Return the (x, y) coordinate for the center point of the cell that contains the specified text.  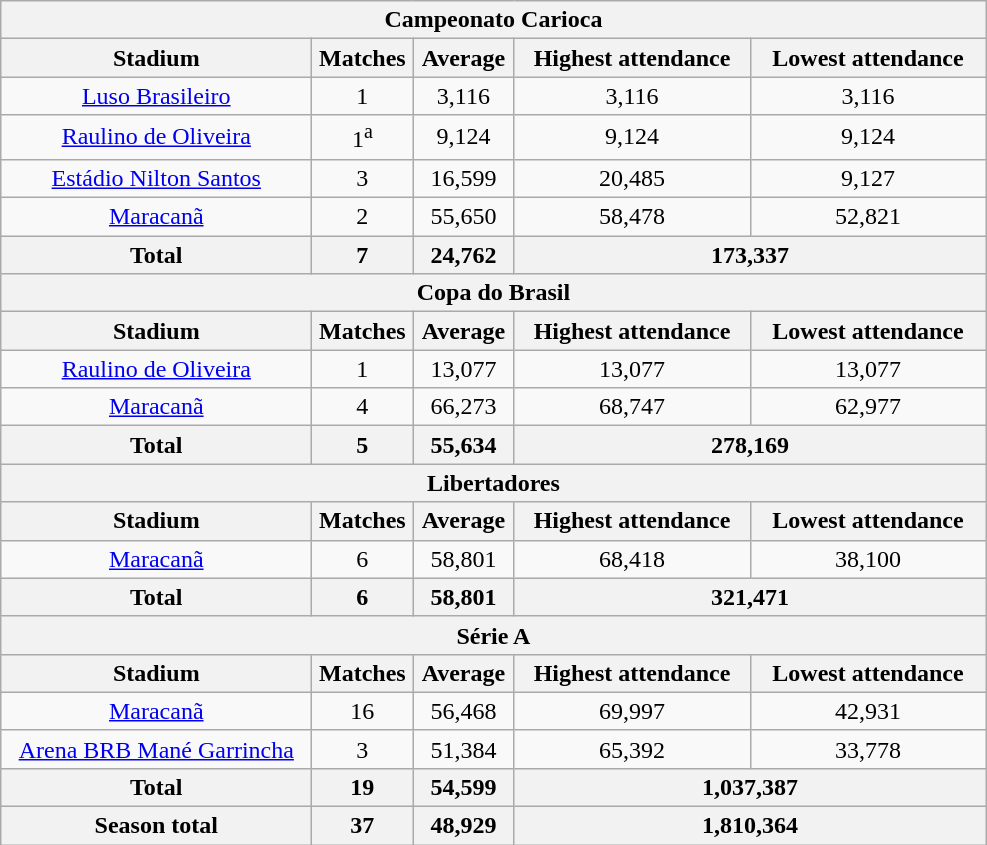
Arena BRB Mané Garrincha (156, 749)
Luso Brasileiro (156, 96)
4 (362, 407)
24,762 (464, 255)
Copa do Brasil (494, 293)
68,418 (632, 559)
173,337 (750, 255)
1,810,364 (750, 826)
9,127 (868, 178)
Estádio Nilton Santos (156, 178)
1a (362, 138)
16 (362, 711)
66,273 (464, 407)
33,778 (868, 749)
321,471 (750, 597)
62,977 (868, 407)
55,634 (464, 445)
42,931 (868, 711)
69,997 (632, 711)
7 (362, 255)
19 (362, 787)
1,037,387 (750, 787)
Season total (156, 826)
16,599 (464, 178)
Campeonato Carioca (494, 20)
2 (362, 217)
48,929 (464, 826)
55,650 (464, 217)
58,478 (632, 217)
278,169 (750, 445)
Série A (494, 635)
38,100 (868, 559)
68,747 (632, 407)
37 (362, 826)
56,468 (464, 711)
5 (362, 445)
51,384 (464, 749)
65,392 (632, 749)
54,599 (464, 787)
52,821 (868, 217)
20,485 (632, 178)
Libertadores (494, 483)
